Search for the cell housing the specified text and yield its (x, y) center coordinate. 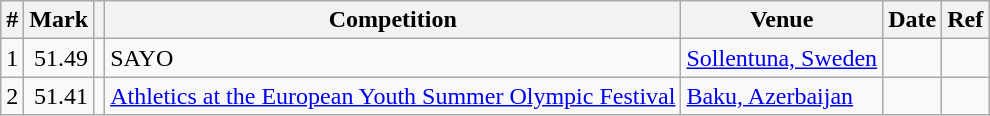
51.49 (59, 58)
Ref (966, 20)
Competition (393, 20)
Athletics at the European Youth Summer Olympic Festival (393, 96)
1 (12, 58)
# (12, 20)
SAYO (393, 58)
Sollentuna, Sweden (782, 58)
Baku, Azerbaijan (782, 96)
2 (12, 96)
Date (912, 20)
Mark (59, 20)
Venue (782, 20)
51.41 (59, 96)
